Detect which cell encompasses the target text, then output its (X, Y) center coordinate. 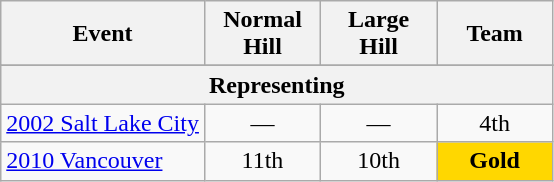
4th (495, 123)
2010 Vancouver (103, 161)
2002 Salt Lake City (103, 123)
Representing (277, 85)
10th (379, 161)
Event (103, 34)
Normal Hill (262, 34)
Gold (495, 161)
Large Hill (379, 34)
Team (495, 34)
11th (262, 161)
